Pinpoint the cell where the given text exists, returning its [x, y] midpoint coordinate. 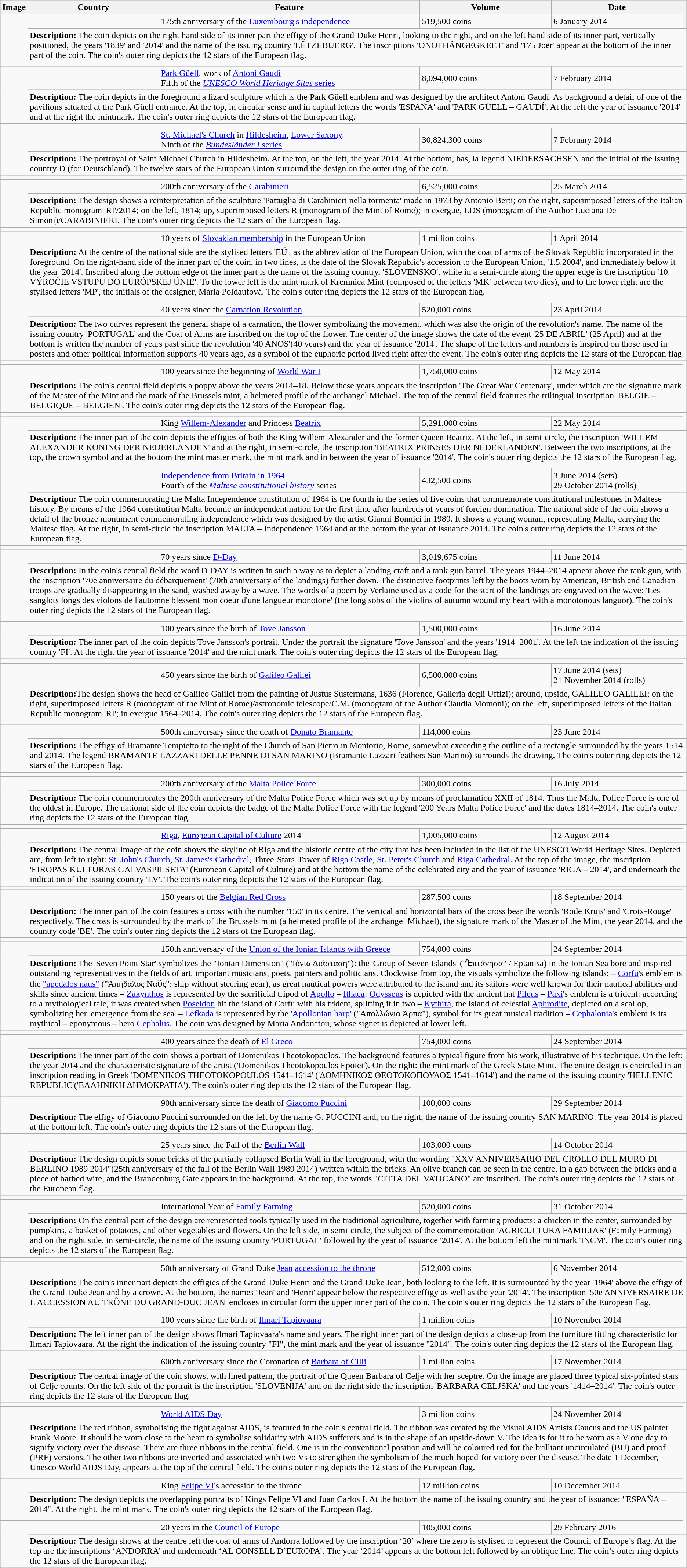
103,000 coins [486, 1145]
100 years since the beginning of World War I [289, 372]
1 April 2014 [617, 238]
6,500,000 coins [486, 675]
512,000 coins [486, 1268]
200th anniversary of the Malta Police Force [289, 783]
6 January 2014 [617, 21]
Date [617, 7]
29 September 2014 [617, 1103]
17 November 2014 [617, 1362]
World AIDS Day [289, 1414]
114,000 coins [486, 732]
519,500 coins [486, 21]
400 years since the death of El Greco [289, 1041]
150 years of the Belgian Red Cross [289, 897]
22 May 2014 [617, 423]
100 years since the birth of Ilmari Tapiovaara [289, 1320]
Country [93, 7]
Park Güell, work of Antoni GaudíFifth of the UNESCO World Heritage Sites series [289, 78]
287,500 coins [486, 897]
Image [14, 7]
5,291,000 coins [486, 423]
12 August 2014 [617, 835]
16 July 2014 [617, 783]
100 years since the birth of Tove Jansson [289, 628]
14 October 2014 [617, 1145]
105,000 coins [486, 1527]
Independence from Britain in 1964Fourth of the Maltese constitutional history series [289, 480]
175th anniversary of the Luxembourg's independence [289, 21]
1,500,000 coins [486, 628]
17 June 2014 (sets)21 November 2014 (rolls) [617, 675]
International Year of Family Farming [289, 1207]
23 April 2014 [617, 310]
200th anniversary of the Carabinieri [289, 186]
Volume [486, 7]
20 years in the Council of Europe [289, 1527]
100,000 coins [486, 1103]
70 years since D-Day [289, 556]
St. Michael's Church in Hildesheim, Lower Saxony.Ninth of the Bundesländer I series [289, 139]
29 February 2016 [617, 1527]
6,525,000 coins [486, 186]
12 million coins [486, 1485]
12 May 2014 [617, 372]
40 years since the Carnation Revolution [289, 310]
King Felipe VI's accession to the throne [289, 1485]
3,019,675 coins [486, 556]
3 June 2014 (sets)29 October 2014 (rolls) [617, 480]
500th anniversary since the death of Donato Bramante [289, 732]
1,750,000 coins [486, 372]
300,000 coins [486, 783]
600th anniversary since the Coronation of Barbara of Cilli [289, 1362]
150th anniversary of the Union of the Ionian Islands with Greece [289, 949]
11 June 2014 [617, 556]
8,094,000 coins [486, 78]
1,005,000 coins [486, 835]
25 March 2014 [617, 186]
50th anniversary of Grand Duke Jean accession to the throne [289, 1268]
10 November 2014 [617, 1320]
23 June 2014 [617, 732]
24 November 2014 [617, 1414]
31 October 2014 [617, 1207]
450 years since the birth of Galileo Galilei [289, 675]
30,824,300 coins [486, 139]
Feature [289, 7]
432,500 coins [486, 480]
16 June 2014 [617, 628]
Riga, European Capital of Culture 2014 [289, 835]
6 November 2014 [617, 1268]
90th anniversary since the death of Giacomo Puccini [289, 1103]
10 years of Slovakian membership in the European Union [289, 238]
10 December 2014 [617, 1485]
3 million coins [486, 1414]
18 September 2014 [617, 897]
25 years since the Fall of the Berlin Wall [289, 1145]
King Willem-Alexander and Princess Beatrix [289, 423]
